Pinpoint the cell where the given text exists, returning its (x, y) midpoint coordinate. 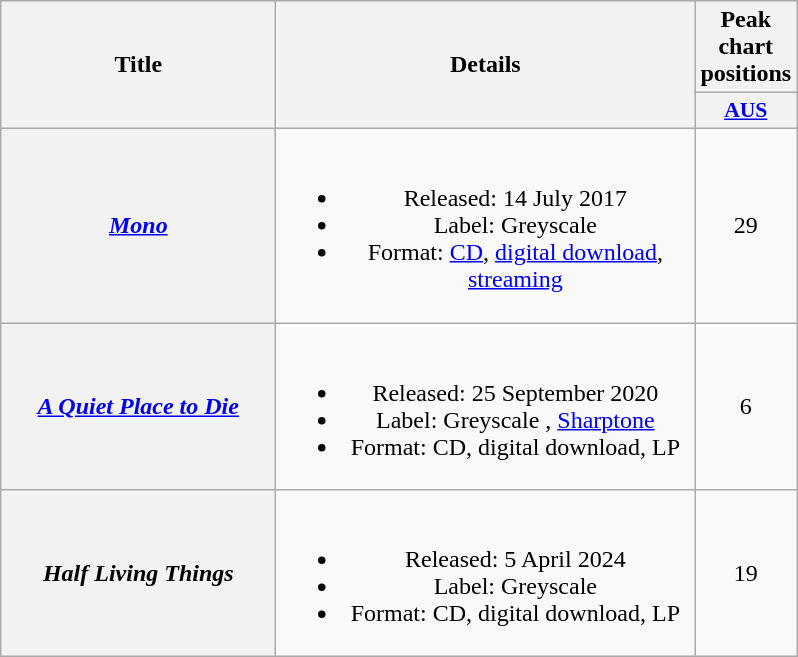
Released: 25 September 2020Label: Greyscale , SharptoneFormat: CD, digital download, LP (486, 406)
Peak chart positions (746, 47)
Half Living Things (138, 574)
Released: 5 April 2024Label: Greyscale Format: CD, digital download, LP (486, 574)
Title (138, 65)
Released: 14 July 2017Label: Greyscale Format: CD, digital download, streaming (486, 225)
29 (746, 225)
AUS (746, 111)
6 (746, 406)
19 (746, 574)
A Quiet Place to Die (138, 406)
Mono (138, 225)
Details (486, 65)
